Locate the cell with the specified text and output its (x, y) center coordinate. 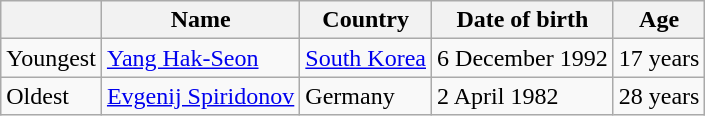
Evgenij Spiridonov (200, 96)
2 April 1982 (523, 96)
Yang Hak-Seon (200, 58)
28 years (659, 96)
South Korea (366, 58)
6 December 1992 (523, 58)
Germany (366, 96)
Age (659, 20)
Youngest (52, 58)
17 years (659, 58)
Country (366, 20)
Name (200, 20)
Date of birth (523, 20)
Oldest (52, 96)
